Determine the (x, y) coordinate at the center of the cell enclosing the given text.  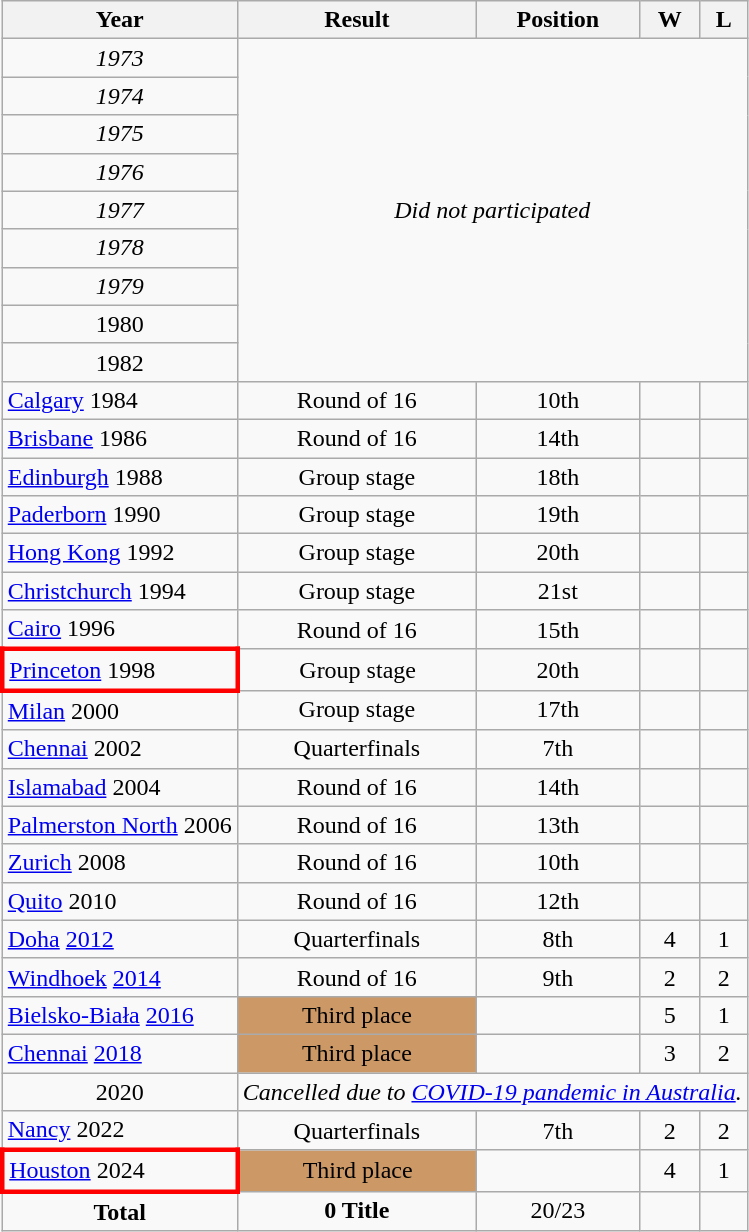
Princeton 1998 (120, 670)
Chennai 2018 (120, 1053)
Quito 2010 (120, 901)
1977 (120, 210)
3 (670, 1053)
8th (558, 939)
W (670, 20)
Position (558, 20)
Result (356, 20)
Chennai 2002 (120, 749)
Hong Kong 1992 (120, 553)
Total (120, 1211)
1973 (120, 58)
Bielsko-Biała 2016 (120, 1015)
13th (558, 825)
1975 (120, 134)
20/23 (558, 1211)
1980 (120, 324)
Paderborn 1990 (120, 515)
Houston 2024 (120, 1170)
0 Title (356, 1211)
Cairo 1996 (120, 630)
2020 (120, 1091)
Milan 2000 (120, 710)
Windhoek 2014 (120, 977)
1978 (120, 248)
1979 (120, 286)
Cancelled due to COVID-19 pandemic in Australia. (492, 1091)
17th (558, 710)
1982 (120, 362)
21st (558, 591)
15th (558, 630)
18th (558, 477)
Brisbane 1986 (120, 438)
Palmerston North 2006 (120, 825)
Edinburgh 1988 (120, 477)
5 (670, 1015)
Calgary 1984 (120, 400)
Year (120, 20)
9th (558, 977)
19th (558, 515)
Nancy 2022 (120, 1131)
1974 (120, 96)
12th (558, 901)
1976 (120, 172)
L (724, 20)
Zurich 2008 (120, 863)
Doha 2012 (120, 939)
Christchurch 1994 (120, 591)
Islamabad 2004 (120, 787)
Did not participated (492, 210)
